Scan for the cell matching the given text and deliver its (X, Y) coordinate at center. 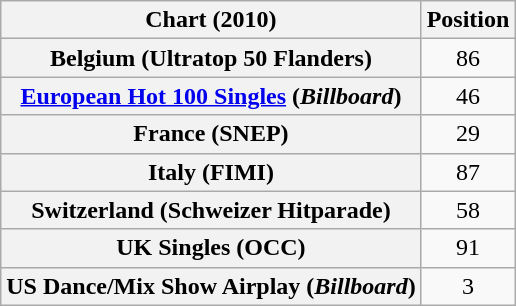
29 (468, 134)
46 (468, 96)
Italy (FIMI) (211, 172)
Position (468, 20)
Chart (2010) (211, 20)
87 (468, 172)
UK Singles (OCC) (211, 248)
86 (468, 58)
European Hot 100 Singles (Billboard) (211, 96)
France (SNEP) (211, 134)
Belgium (Ultratop 50 Flanders) (211, 58)
91 (468, 248)
58 (468, 210)
Switzerland (Schweizer Hitparade) (211, 210)
US Dance/Mix Show Airplay (Billboard) (211, 286)
3 (468, 286)
